Pinpoint the cell where the given text exists, returning its (x, y) midpoint coordinate. 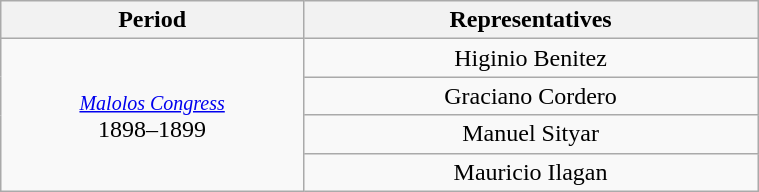
Malolos Congress1898–1899 (152, 115)
Period (152, 20)
Representatives (530, 20)
Higinio Benitez (530, 58)
Manuel Sityar (530, 134)
Mauricio Ilagan (530, 172)
Graciano Cordero (530, 96)
